Detect which cell encompasses the target text, then output its (X, Y) center coordinate. 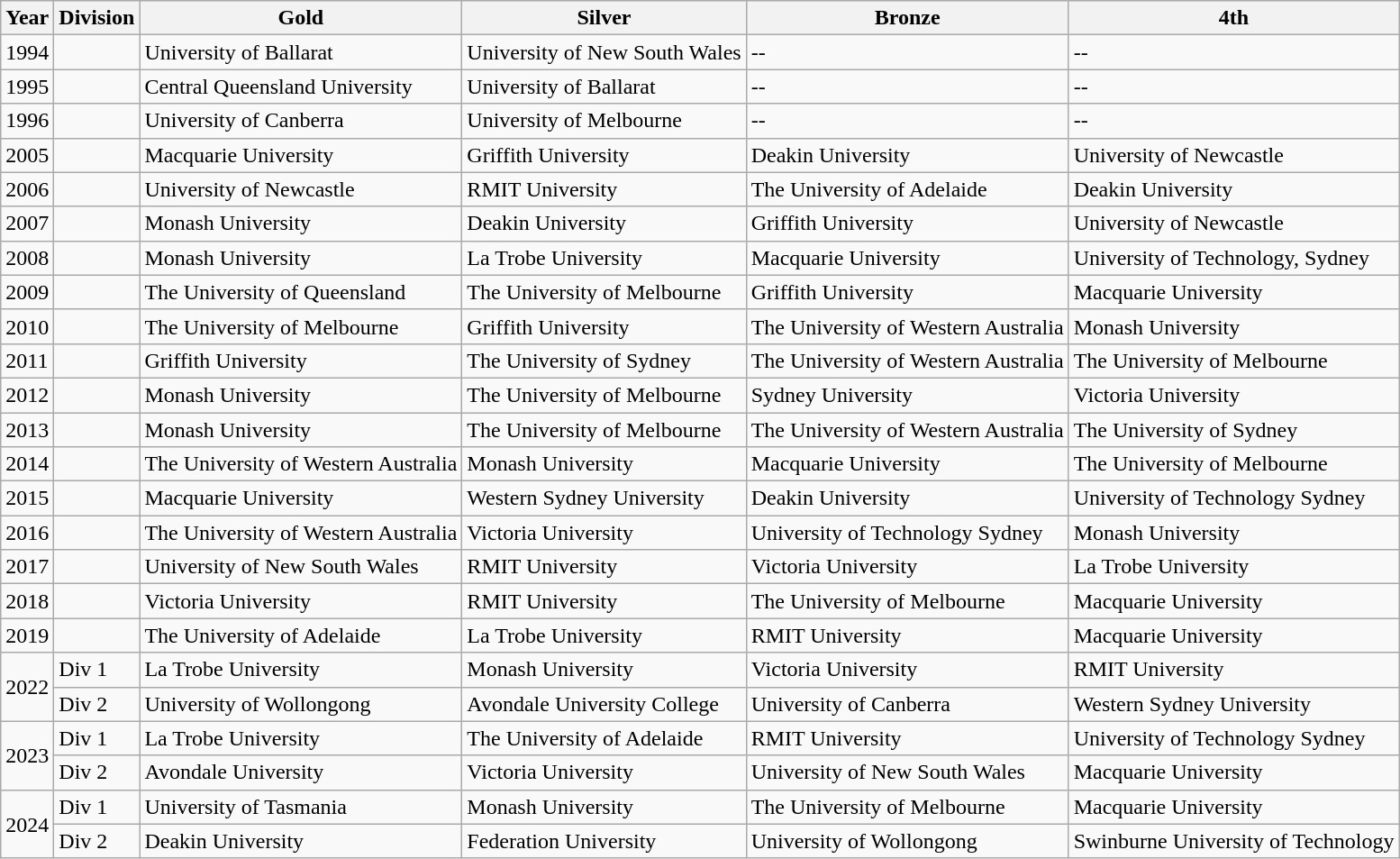
University of Technology, Sydney (1234, 258)
2009 (27, 292)
2016 (27, 533)
2015 (27, 498)
Division (97, 18)
2014 (27, 464)
Avondale University (301, 772)
Bronze (907, 18)
1994 (27, 52)
2019 (27, 635)
2011 (27, 361)
Year (27, 18)
2008 (27, 258)
The University of Queensland (301, 292)
2010 (27, 326)
2018 (27, 601)
2006 (27, 189)
1996 (27, 121)
Central Queensland University (301, 87)
Silver (604, 18)
Federation University (604, 841)
2012 (27, 395)
2023 (27, 755)
2017 (27, 567)
1995 (27, 87)
University of Tasmania (301, 807)
2022 (27, 687)
Swinburne University of Technology (1234, 841)
4th (1234, 18)
Gold (301, 18)
Sydney University (907, 395)
University of Melbourne (604, 121)
2024 (27, 824)
Avondale University College (604, 704)
2007 (27, 224)
2005 (27, 155)
2013 (27, 430)
